Output the (X, Y) coordinate of the center of the cell containing the given text.  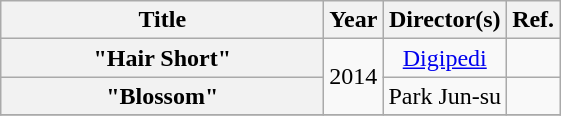
Digipedi (445, 58)
"Hair Short" (162, 58)
2014 (354, 77)
Title (162, 20)
"Blossom" (162, 96)
Ref. (534, 20)
Director(s) (445, 20)
Park Jun-su (445, 96)
Year (354, 20)
